Find where the given text appears and provide that cell's center as [x, y] coordinate. 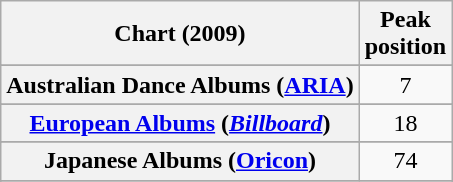
18 [405, 123]
Japanese Albums (Oricon) [180, 161]
Australian Dance Albums (ARIA) [180, 85]
Peakposition [405, 34]
European Albums (Billboard) [180, 123]
7 [405, 85]
Chart (2009) [180, 34]
74 [405, 161]
